Capture the cell that displays the provided text and extract its (X, Y) central coordinate. 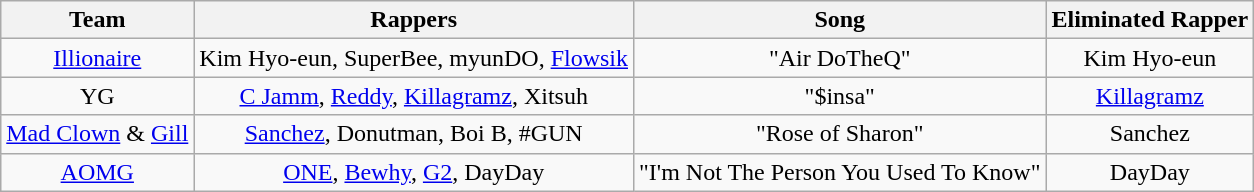
Rappers (414, 20)
"Air DoTheQ" (840, 58)
DayDay (1150, 172)
YG (98, 96)
Illionaire (98, 58)
Sanchez, Donutman, Boi B, #GUN (414, 134)
Kim Hyo-eun, SuperBee, myunDO, Flowsik (414, 58)
ONE, Bewhy, G2, DayDay (414, 172)
"Rose of Sharon" (840, 134)
AOMG (98, 172)
Song (840, 20)
Mad Clown & Gill (98, 134)
Team (98, 20)
Eliminated Rapper (1150, 20)
C Jamm, Reddy, Killagramz, Xitsuh (414, 96)
"$insa" (840, 96)
Killagramz (1150, 96)
Kim Hyo-eun (1150, 58)
"I'm Not The Person You Used To Know" (840, 172)
Sanchez (1150, 134)
